Detect which cell encompasses the target text, then output its [x, y] center coordinate. 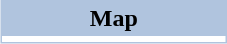
Map [114, 18]
